Return (x, y) of the center of cell containing provided text 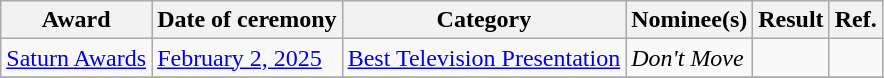
Best Television Presentation (484, 58)
Date of ceremony (248, 20)
Saturn Awards (76, 58)
Result (791, 20)
Don't Move (690, 58)
February 2, 2025 (248, 58)
Ref. (856, 20)
Nominee(s) (690, 20)
Award (76, 20)
Category (484, 20)
